Output the (x, y) coordinate of the center of the cell containing the given text.  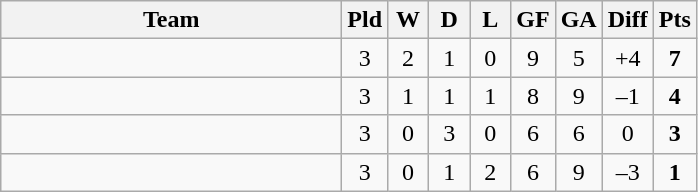
Team (172, 20)
Pld (365, 20)
L (490, 20)
–3 (628, 172)
5 (578, 58)
GA (578, 20)
W (408, 20)
Diff (628, 20)
Pts (674, 20)
D (450, 20)
8 (533, 96)
+4 (628, 58)
–1 (628, 96)
GF (533, 20)
7 (674, 58)
4 (674, 96)
